Identify which cell holds the provided text, then report its (X, Y) central coordinate. 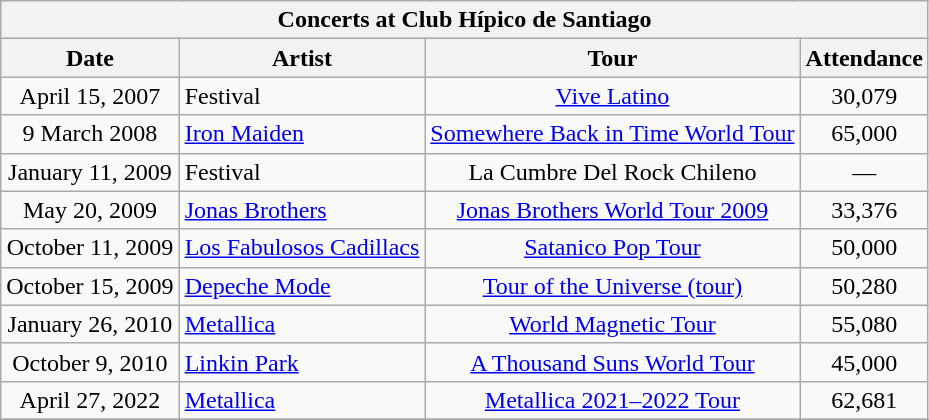
A Thousand Suns World Tour (612, 362)
World Magnetic Tour (612, 324)
Metallica 2021–2022 Tour (612, 400)
— (864, 172)
Linkin Park (302, 362)
Tour of the Universe (tour) (612, 286)
April 15, 2007 (90, 96)
33,376 (864, 210)
9 March 2008 (90, 134)
Date (90, 58)
Satanico Pop Tour (612, 248)
October 9, 2010 (90, 362)
Jonas Brothers (302, 210)
Depeche Mode (302, 286)
30,079 (864, 96)
Iron Maiden (302, 134)
Los Fabulosos Cadillacs (302, 248)
Concerts at Club Hípico de Santiago (465, 20)
65,000 (864, 134)
Artist (302, 58)
62,681 (864, 400)
50,280 (864, 286)
Somewhere Back in Time World Tour (612, 134)
La Cumbre Del Rock Chileno (612, 172)
January 26, 2010 (90, 324)
January 11, 2009 (90, 172)
May 20, 2009 (90, 210)
Attendance (864, 58)
October 11, 2009 (90, 248)
April 27, 2022 (90, 400)
October 15, 2009 (90, 286)
Vive Latino (612, 96)
45,000 (864, 362)
Jonas Brothers World Tour 2009 (612, 210)
55,080 (864, 324)
50,000 (864, 248)
Tour (612, 58)
